Find where the given text appears and provide that cell's center as [X, Y] coordinate. 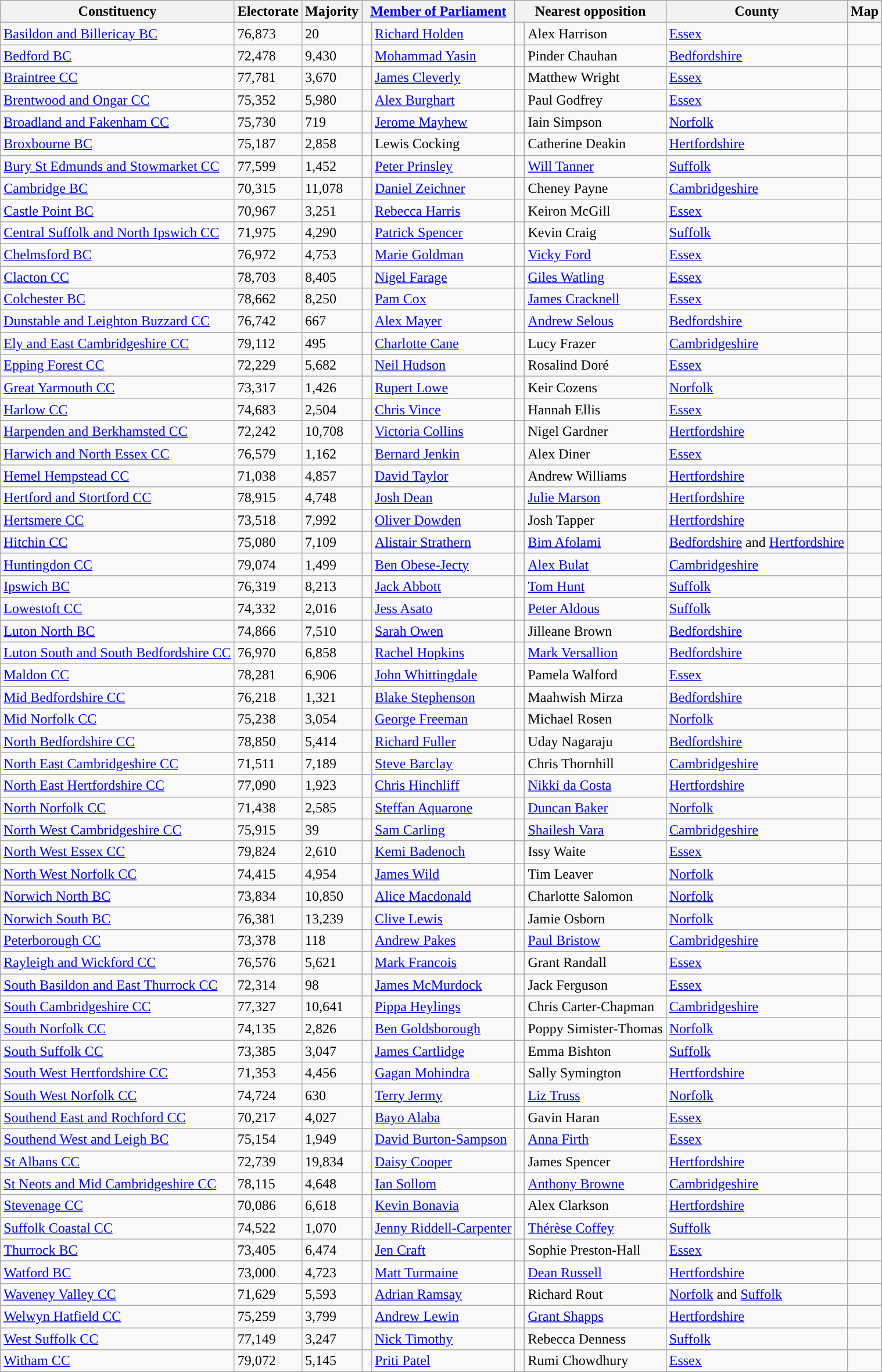
Great Yarmouth CC [117, 388]
Pinder Chauhan [595, 56]
5,980 [331, 100]
77,090 [268, 786]
4,648 [331, 1184]
James Cracknell [595, 299]
South Basildon and East Thurrock CC [117, 985]
Thérèse Coffey [595, 1228]
Ben Obese-Jecty [443, 564]
James Cleverly [443, 78]
Will Tanner [595, 166]
8,405 [331, 277]
20 [331, 34]
74,415 [268, 874]
Waveney Valley CC [117, 1294]
Adrian Ramsay [443, 1294]
73,000 [268, 1272]
70,217 [268, 1117]
Rayleigh and Wickford CC [117, 962]
James Cartlidge [443, 1051]
David Burton-Sampson [443, 1140]
8,213 [331, 586]
Josh Dean [443, 498]
7,109 [331, 542]
77,327 [268, 1007]
Issy Waite [595, 852]
Steve Barclay [443, 764]
9,430 [331, 56]
Alex Burghart [443, 100]
76,873 [268, 34]
Harpenden and Berkhamsted CC [117, 432]
4,753 [331, 255]
Mark Francois [443, 962]
Suffolk Coastal CC [117, 1228]
Hitchin CC [117, 542]
Luton South and South Bedfordshire CC [117, 653]
Maldon CC [117, 675]
Andrew Selous [595, 321]
79,074 [268, 564]
St Albans CC [117, 1162]
Neil Hudson [443, 366]
Thurrock BC [117, 1250]
Tim Leaver [595, 874]
Kevin Craig [595, 232]
Mid Norfolk CC [117, 719]
73,834 [268, 896]
Matt Turmaine [443, 1272]
Chris Thornhill [595, 764]
Broxbourne BC [117, 144]
Lewis Cocking [443, 144]
Chris Vince [443, 410]
Bedfordshire and Hertfordshire [756, 542]
Castle Point BC [117, 210]
Patrick Spencer [443, 232]
Bim Afolami [595, 542]
Norwich North BC [117, 896]
Huntingdon CC [117, 564]
North Norfolk CC [117, 808]
70,315 [268, 188]
Colchester BC [117, 299]
Liz Truss [595, 1095]
Ian Sollom [443, 1184]
Rosalind Doré [595, 366]
4,723 [331, 1272]
3,247 [331, 1338]
Poppy Simister-Thomas [595, 1029]
3,251 [331, 210]
74,135 [268, 1029]
3,054 [331, 719]
77,599 [268, 166]
6,858 [331, 653]
Sarah Owen [443, 631]
11,078 [331, 188]
Bernard Jenkin [443, 454]
77,781 [268, 78]
Lowestoft CC [117, 608]
Southend West and Leigh BC [117, 1140]
Hannah Ellis [595, 410]
Jerome Mayhew [443, 122]
Charlotte Salomon [595, 896]
77,149 [268, 1338]
Gavin Haran [595, 1117]
78,703 [268, 277]
Watford BC [117, 1272]
Witham CC [117, 1361]
73,317 [268, 388]
1,499 [331, 564]
72,242 [268, 432]
Lucy Frazer [595, 343]
David Taylor [443, 476]
Josh Tapper [595, 520]
Hertsmere CC [117, 520]
West Suffolk CC [117, 1338]
75,352 [268, 100]
Clacton CC [117, 277]
Charlotte Cane [443, 343]
3,047 [331, 1051]
Mid Bedfordshire CC [117, 697]
Gagan Mohindra [443, 1073]
1,949 [331, 1140]
76,218 [268, 697]
Kemi Badenoch [443, 852]
Marie Goldman [443, 255]
19,834 [331, 1162]
1,452 [331, 166]
Welwyn Hatfield CC [117, 1316]
Epping Forest CC [117, 366]
79,072 [268, 1361]
Harwich and North Essex CC [117, 454]
Michael Rosen [595, 719]
Keir Cozens [595, 388]
Map [865, 12]
Bayo Alaba [443, 1117]
Pippa Heylings [443, 1007]
1,070 [331, 1228]
74,522 [268, 1228]
Alex Clarkson [595, 1206]
Giles Watling [595, 277]
St Neots and Mid Cambridgeshire CC [117, 1184]
8,250 [331, 299]
South West Norfolk CC [117, 1095]
71,353 [268, 1073]
4,954 [331, 874]
Chris Hinchliff [443, 786]
Jen Craft [443, 1250]
2,016 [331, 608]
118 [331, 940]
Vicky Ford [595, 255]
1,923 [331, 786]
Rachel Hopkins [443, 653]
73,378 [268, 940]
75,259 [268, 1316]
Peterborough CC [117, 940]
Grant Shapps [595, 1316]
76,319 [268, 586]
Pamela Walford [595, 675]
719 [331, 122]
78,662 [268, 299]
Jenny Riddell-Carpenter [443, 1228]
Ben Goldsborough [443, 1029]
71,629 [268, 1294]
2,858 [331, 144]
7,992 [331, 520]
Brentwood and Ongar CC [117, 100]
2,504 [331, 410]
79,824 [268, 852]
78,115 [268, 1184]
76,381 [268, 918]
4,857 [331, 476]
76,742 [268, 321]
75,187 [268, 144]
Paul Godfrey [595, 100]
73,518 [268, 520]
Andrew Williams [595, 476]
98 [331, 985]
6,906 [331, 675]
Richard Holden [443, 34]
76,579 [268, 454]
North East Cambridgeshire CC [117, 764]
2,610 [331, 852]
Alex Bulat [595, 564]
Jess Asato [443, 608]
7,510 [331, 631]
72,314 [268, 985]
County [756, 12]
Basildon and Billericay BC [117, 34]
Priti Patel [443, 1361]
North West Norfolk CC [117, 874]
Keiron McGill [595, 210]
Alice Macdonald [443, 896]
7,189 [331, 764]
76,576 [268, 962]
Electorate [268, 12]
Iain Simpson [595, 122]
Richard Rout [595, 1294]
Andrew Lewin [443, 1316]
Julie Marson [595, 498]
Pam Cox [443, 299]
Grant Randall [595, 962]
1,321 [331, 697]
5,621 [331, 962]
71,975 [268, 232]
Rumi Chowdhury [595, 1361]
Duncan Baker [595, 808]
Bedford BC [117, 56]
South West Hertfordshire CC [117, 1073]
Jamie Osborn [595, 918]
Richard Fuller [443, 741]
5,414 [331, 741]
Nearest opposition [590, 12]
Rebecca Denness [595, 1338]
39 [331, 830]
North Bedfordshire CC [117, 741]
Nikki da Costa [595, 786]
Alex Diner [595, 454]
James McMurdock [443, 985]
Bury St Edmunds and Stowmarket CC [117, 166]
70,086 [268, 1206]
Nick Timothy [443, 1338]
76,972 [268, 255]
71,511 [268, 764]
Kevin Bonavia [443, 1206]
5,593 [331, 1294]
Alex Mayer [443, 321]
72,739 [268, 1162]
Alex Harrison [595, 34]
Maahwish Mirza [595, 697]
South Suffolk CC [117, 1051]
Catherine Deakin [595, 144]
71,438 [268, 808]
Norwich South BC [117, 918]
10,641 [331, 1007]
Alistair Strathern [443, 542]
Steffan Aquarone [443, 808]
Oliver Dowden [443, 520]
Sally Symington [595, 1073]
630 [331, 1095]
13,239 [331, 918]
3,670 [331, 78]
Daisy Cooper [443, 1162]
Rebecca Harris [443, 210]
6,474 [331, 1250]
71,038 [268, 476]
10,850 [331, 896]
4,456 [331, 1073]
Ipswich BC [117, 586]
Cheney Payne [595, 188]
Peter Aldous [595, 608]
3,799 [331, 1316]
George Freeman [443, 719]
75,154 [268, 1140]
Rupert Lowe [443, 388]
4,748 [331, 498]
Emma Bishton [595, 1051]
James Wild [443, 874]
74,866 [268, 631]
Cambridge BC [117, 188]
Victoria Collins [443, 432]
Luton North BC [117, 631]
78,850 [268, 741]
667 [331, 321]
Chelmsford BC [117, 255]
Shailesh Vara [595, 830]
78,915 [268, 498]
75,730 [268, 122]
Sam Carling [443, 830]
Paul Bristow [595, 940]
1,162 [331, 454]
2,585 [331, 808]
79,112 [268, 343]
Peter Prinsley [443, 166]
Hemel Hempstead CC [117, 476]
North West Essex CC [117, 852]
5,145 [331, 1361]
Andrew Pakes [443, 940]
Clive Lewis [443, 918]
North West Cambridgeshire CC [117, 830]
John Whittingdale [443, 675]
5,682 [331, 366]
Chris Carter-Chapman [595, 1007]
Terry Jermy [443, 1095]
Sophie Preston-Hall [595, 1250]
75,080 [268, 542]
Mohammad Yasin [443, 56]
Jack Ferguson [595, 985]
South Cambridgeshire CC [117, 1007]
Hertford and Stortford CC [117, 498]
Nigel Farage [443, 277]
Central Suffolk and North Ipswich CC [117, 232]
6,618 [331, 1206]
72,229 [268, 366]
2,826 [331, 1029]
Braintree CC [117, 78]
Norfolk and Suffolk [756, 1294]
Anthony Browne [595, 1184]
Harlow CC [117, 410]
North East Hertfordshire CC [117, 786]
76,970 [268, 653]
74,724 [268, 1095]
South Norfolk CC [117, 1029]
1,426 [331, 388]
Ely and East Cambridgeshire CC [117, 343]
Tom Hunt [595, 586]
Uday Nagaraju [595, 741]
James Spencer [595, 1162]
4,290 [331, 232]
78,281 [268, 675]
10,708 [331, 432]
4,027 [331, 1117]
75,238 [268, 719]
Majority [331, 12]
70,967 [268, 210]
Broadland and Fakenham CC [117, 122]
Jack Abbott [443, 586]
73,385 [268, 1051]
495 [331, 343]
Southend East and Rochford CC [117, 1117]
Jilleane Brown [595, 631]
74,332 [268, 608]
Nigel Gardner [595, 432]
Dean Russell [595, 1272]
Anna Firth [595, 1140]
Stevenage CC [117, 1206]
72,478 [268, 56]
Matthew Wright [595, 78]
74,683 [268, 410]
75,915 [268, 830]
Constituency [117, 12]
Dunstable and Leighton Buzzard CC [117, 321]
Blake Stephenson [443, 697]
Daniel Zeichner [443, 188]
Mark Versallion [595, 653]
73,405 [268, 1250]
Member of Parliament [438, 12]
